Find where the given text appears and provide that cell's center as (x, y) coordinate. 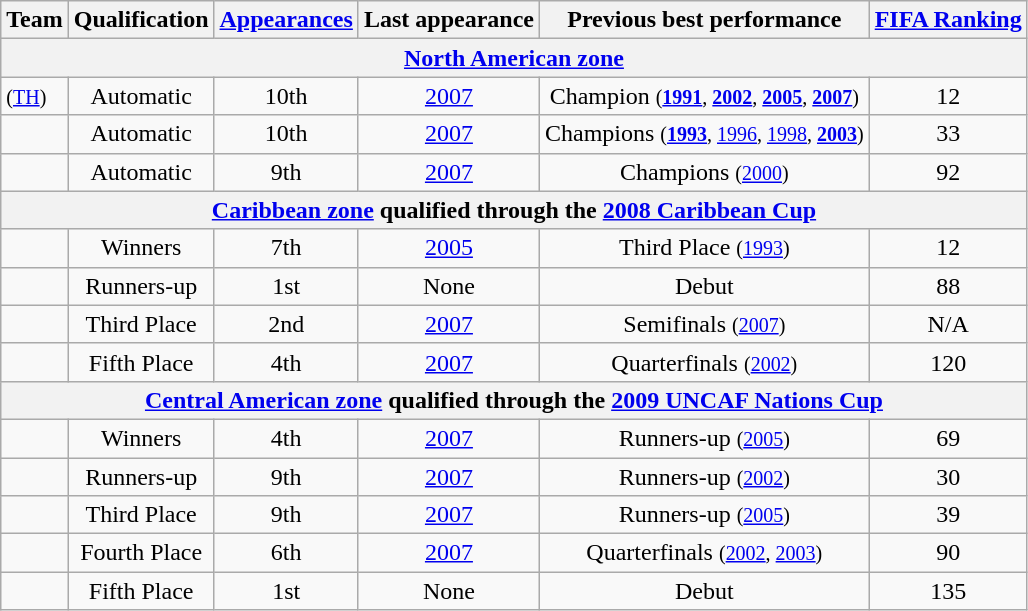
Team (35, 20)
Fourth Place (141, 553)
39 (948, 515)
88 (948, 286)
N/A (948, 324)
30 (948, 477)
Central American zone qualified through the 2009 UNCAF Nations Cup (514, 400)
Previous best performance (704, 20)
Third Place (1993) (704, 248)
Quarterfinals (2002) (704, 362)
Caribbean zone qualified through the 2008 Caribbean Cup (514, 210)
(TH) (35, 96)
2nd (286, 324)
120 (948, 362)
Champions (1993, 1996, 1998, 2003) (704, 134)
Appearances (286, 20)
Champions (2000) (704, 172)
2005 (448, 248)
Champion (1991, 2002, 2005, 2007) (704, 96)
Qualification (141, 20)
FIFA Ranking (948, 20)
Quarterfinals (2002, 2003) (704, 553)
Last appearance (448, 20)
69 (948, 438)
7th (286, 248)
33 (948, 134)
92 (948, 172)
90 (948, 553)
Runners-up (2002) (704, 477)
6th (286, 553)
North American zone (514, 58)
Semifinals (2007) (704, 324)
135 (948, 591)
